Extract the [X, Y] coordinate from the center of the cell holding the provided text.  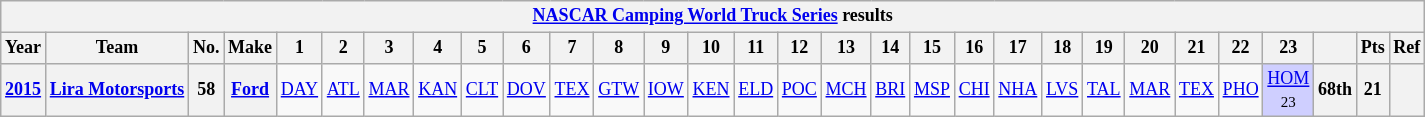
IOW [666, 90]
18 [1062, 48]
4 [438, 48]
2 [343, 48]
16 [974, 48]
1 [299, 48]
PHO [1240, 90]
9 [666, 48]
Pts [1372, 48]
CLT [482, 90]
LVS [1062, 90]
KAN [438, 90]
POC [800, 90]
68th [1336, 90]
TAL [1104, 90]
23 [1288, 48]
22 [1240, 48]
12 [800, 48]
2015 [24, 90]
KEN [711, 90]
NASCAR Camping World Truck Series results [713, 16]
11 [756, 48]
3 [389, 48]
58 [206, 90]
14 [890, 48]
19 [1104, 48]
Lira Motorsports [116, 90]
No. [206, 48]
MCH [846, 90]
6 [526, 48]
CHI [974, 90]
DAY [299, 90]
17 [1018, 48]
NHA [1018, 90]
Year [24, 48]
GTW [619, 90]
13 [846, 48]
Team [116, 48]
7 [572, 48]
Make [250, 48]
10 [711, 48]
ATL [343, 90]
DOV [526, 90]
Ref [1407, 48]
Ford [250, 90]
HOM23 [1288, 90]
5 [482, 48]
20 [1150, 48]
MSP [932, 90]
BRI [890, 90]
8 [619, 48]
ELD [756, 90]
15 [932, 48]
